Search for the cell housing the specified text and yield its (X, Y) center coordinate. 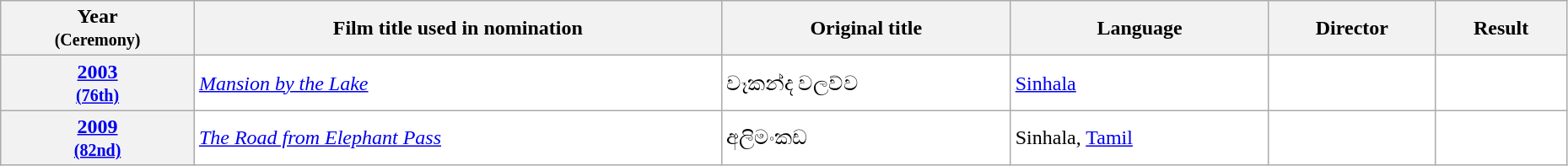
2003(76th) (98, 83)
Original title (865, 29)
Language (1140, 29)
The Road from Elephant Pass (457, 138)
Year(Ceremony) (98, 29)
Result (1501, 29)
2009(82nd) (98, 138)
Director (1352, 29)
Film title used in nomination (457, 29)
වෑකන්ද වලව්ව (865, 83)
Sinhala, Tamil (1140, 138)
Sinhala (1140, 83)
Mansion by the Lake (457, 83)
අලිමංකඩ (865, 138)
